Output the [x, y] coordinate of the center of the cell containing the given text.  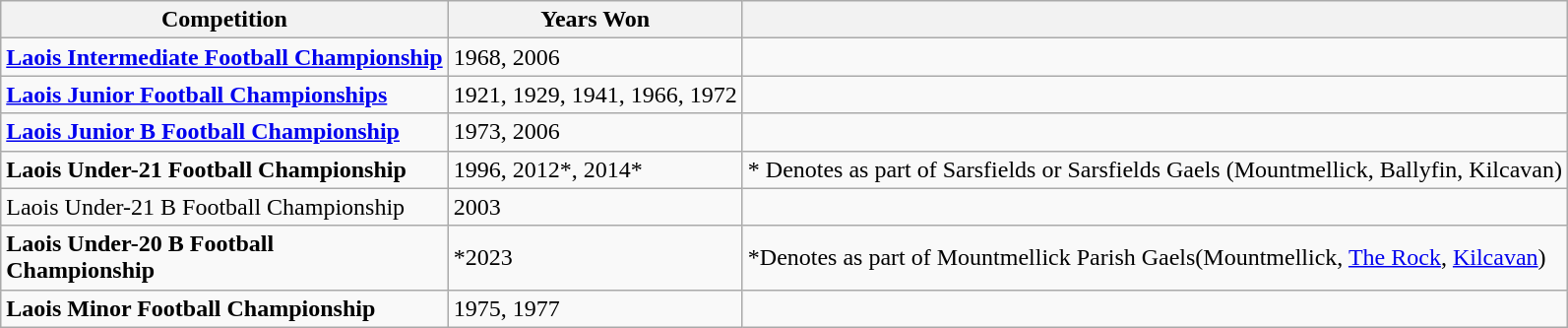
Laois Minor Football Championship [224, 308]
1973, 2006 [595, 132]
Laois Junior Football Championships [224, 95]
*Denotes as part of Mountmellick Parish Gaels(Mountmellick, The Rock, Kilcavan) [1155, 258]
Laois Intermediate Football Championship [224, 57]
1975, 1977 [595, 308]
2003 [595, 207]
Laois Junior B Football Championship [224, 132]
Laois Under-20 B FootballChampionship [224, 258]
1921, 1929, 1941, 1966, 1972 [595, 95]
*2023 [595, 258]
Competition [224, 20]
Laois Under-21 B Football Championship [224, 207]
Years Won [595, 20]
1968, 2006 [595, 57]
1996, 2012*, 2014* [595, 169]
Laois Under-21 Football Championship [224, 169]
* Denotes as part of Sarsfields or Sarsfields Gaels (Mountmellick, Ballyfin, Kilcavan) [1155, 169]
